Detect which cell encompasses the target text, then output its [x, y] center coordinate. 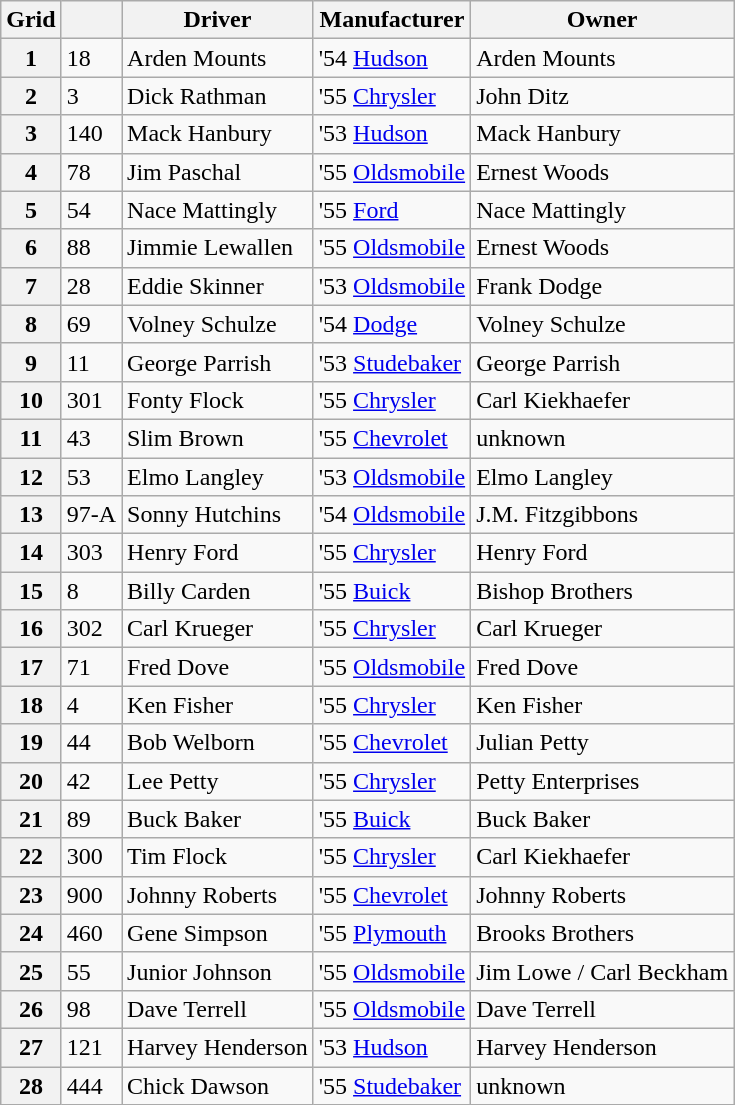
5 [31, 210]
19 [31, 743]
'55 Studebaker [392, 1085]
24 [31, 933]
16 [31, 629]
54 [91, 210]
22 [31, 857]
444 [91, 1085]
6 [31, 248]
'55 Plymouth [392, 933]
Chick Dawson [218, 1085]
301 [91, 400]
Jim Paschal [218, 172]
Bob Welborn [218, 743]
Gene Simpson [218, 933]
Tim Flock [218, 857]
20 [31, 781]
Fonty Flock [218, 400]
'54 Oldsmobile [392, 515]
Manufacturer [392, 20]
Dick Rathman [218, 96]
43 [91, 438]
Driver [218, 20]
Bishop Brothers [602, 591]
17 [31, 667]
Petty Enterprises [602, 781]
300 [91, 857]
'54 Hudson [392, 58]
97-A [91, 515]
460 [91, 933]
Grid [31, 20]
2 [31, 96]
Owner [602, 20]
John Ditz [602, 96]
Jim Lowe / Carl Beckham [602, 971]
44 [91, 743]
1 [31, 58]
15 [31, 591]
Junior Johnson [218, 971]
Sonny Hutchins [218, 515]
302 [91, 629]
88 [91, 248]
14 [31, 553]
Jimmie Lewallen [218, 248]
26 [31, 1009]
25 [31, 971]
9 [31, 362]
Julian Petty [602, 743]
13 [31, 515]
69 [91, 324]
27 [31, 1047]
53 [91, 477]
98 [91, 1009]
121 [91, 1047]
21 [31, 819]
'55 Ford [392, 210]
Brooks Brothers [602, 933]
140 [91, 134]
55 [91, 971]
89 [91, 819]
71 [91, 667]
J.M. Fitzgibbons [602, 515]
7 [31, 286]
Eddie Skinner [218, 286]
900 [91, 895]
'54 Dodge [392, 324]
Lee Petty [218, 781]
12 [31, 477]
Slim Brown [218, 438]
78 [91, 172]
23 [31, 895]
10 [31, 400]
42 [91, 781]
Billy Carden [218, 591]
'53 Studebaker [392, 362]
303 [91, 553]
Frank Dodge [602, 286]
